Return the (x, y) coordinate for the center point of the cell that contains the specified text.  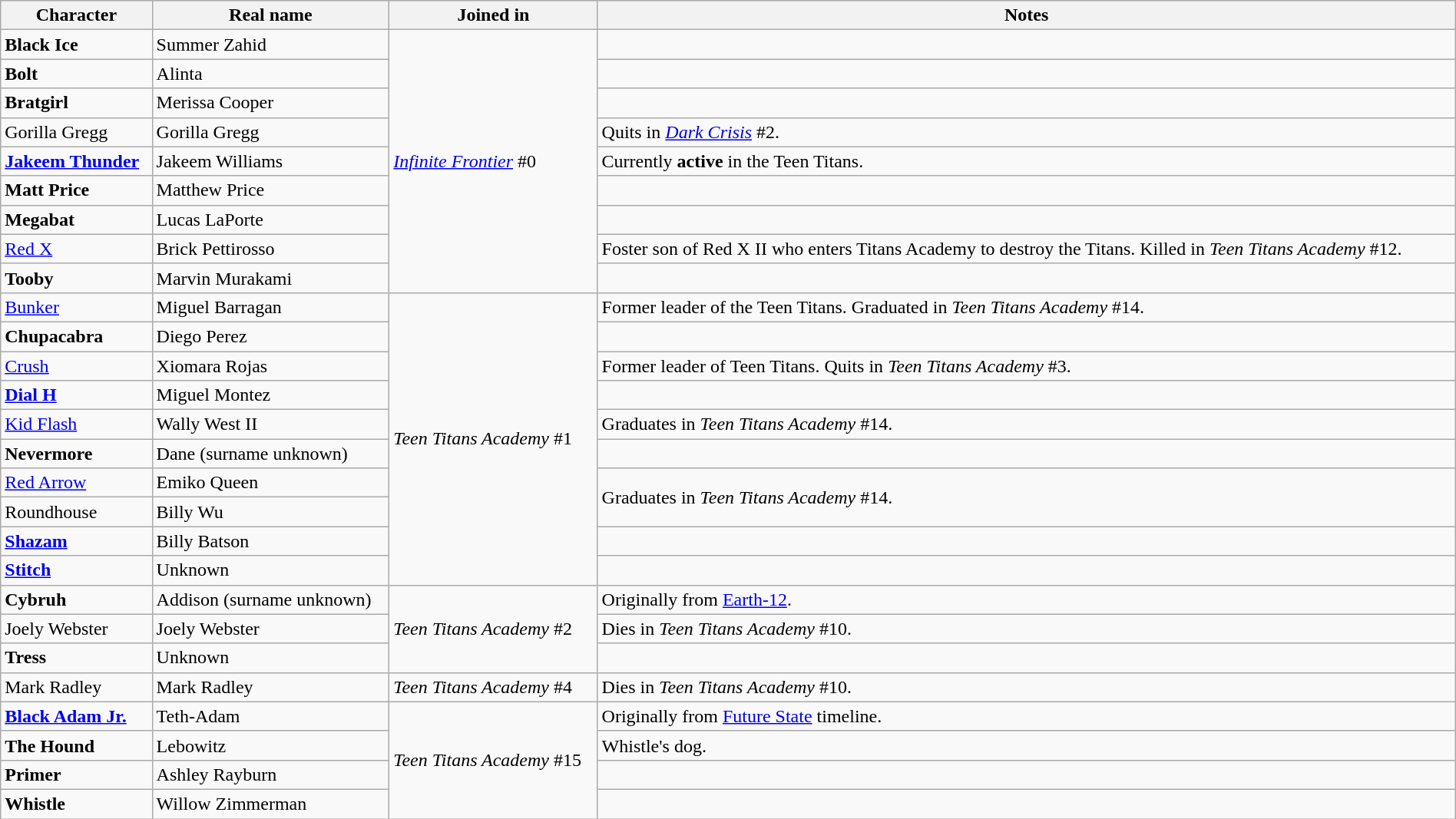
Primer (77, 774)
Real name (270, 15)
Jakeem Williams (270, 161)
Former leader of Teen Titans. Quits in Teen Titans Academy #3. (1026, 366)
Miguel Montez (270, 395)
Dial H (77, 395)
Roundhouse (77, 512)
Red X (77, 249)
Brick Pettirosso (270, 249)
Tooby (77, 278)
Former leader of the Teen Titans. Graduated in Teen Titans Academy #14. (1026, 307)
Red Arrow (77, 483)
Bunker (77, 307)
Chupacabra (77, 336)
Infinite Frontier #0 (493, 161)
Notes (1026, 15)
Emiko Queen (270, 483)
Megabat (77, 220)
Crush (77, 366)
Nevermore (77, 454)
Bolt (77, 74)
Teen Titans Academy #4 (493, 687)
Foster son of Red X II who enters Titans Academy to destroy the Titans. Killed in Teen Titans Academy #12. (1026, 249)
Character (77, 15)
Alinta (270, 74)
Stitch (77, 570)
Jakeem Thunder (77, 161)
Merissa Cooper (270, 103)
Miguel Barragan (270, 307)
Ashley Rayburn (270, 774)
Dane (surname unknown) (270, 454)
Black Ice (77, 45)
Teen Titans Academy #2 (493, 629)
Teen Titans Academy #15 (493, 760)
Willow Zimmerman (270, 804)
Teth-Adam (270, 716)
Cybruh (77, 599)
Teen Titans Academy #1 (493, 439)
Shazam (77, 541)
Whistle's dog. (1026, 745)
Billy Batson (270, 541)
Matthew Price (270, 190)
Xiomara Rojas (270, 366)
Bratgirl (77, 103)
Black Adam Jr. (77, 716)
Diego Perez (270, 336)
Wally West II (270, 424)
Kid Flash (77, 424)
Addison (surname unknown) (270, 599)
Whistle (77, 804)
Lucas LaPorte (270, 220)
Summer Zahid (270, 45)
Matt Price (77, 190)
Marvin Murakami (270, 278)
The Hound (77, 745)
Originally from Earth-12. (1026, 599)
Tress (77, 658)
Currently active in the Teen Titans. (1026, 161)
Billy Wu (270, 512)
Originally from Future State timeline. (1026, 716)
Lebowitz (270, 745)
Joined in (493, 15)
Quits in Dark Crisis #2. (1026, 132)
